Find where the given text appears and provide that cell's center as [x, y] coordinate. 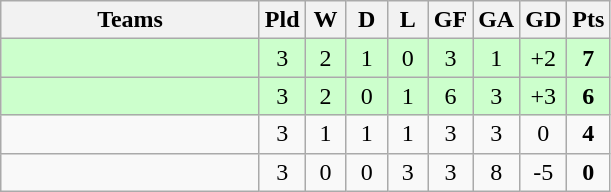
GF [450, 20]
7 [588, 58]
+2 [544, 58]
4 [588, 134]
D [366, 20]
W [326, 20]
GD [544, 20]
-5 [544, 172]
GA [496, 20]
Pts [588, 20]
Teams [130, 20]
+3 [544, 96]
L [408, 20]
Pld [282, 20]
8 [496, 172]
